Pinpoint the cell where the given text exists, returning its [X, Y] midpoint coordinate. 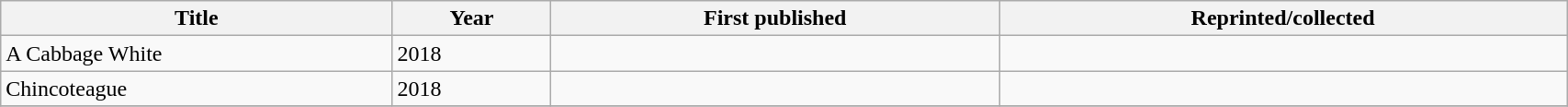
Chincoteague [197, 89]
Reprinted/collected [1283, 18]
Title [197, 18]
First published [775, 18]
A Cabbage White [197, 53]
Year [472, 18]
